Capture the cell that displays the provided text and extract its (X, Y) central coordinate. 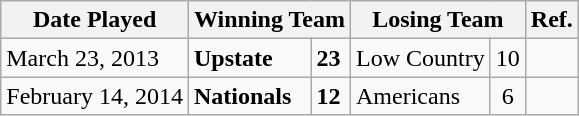
March 23, 2013 (95, 58)
Date Played (95, 20)
23 (331, 58)
Nationals (249, 96)
Upstate (249, 58)
February 14, 2014 (95, 96)
Losing Team (438, 20)
6 (508, 96)
10 (508, 58)
Winning Team (269, 20)
Americans (420, 96)
Low Country (420, 58)
Ref. (552, 20)
12 (331, 96)
